Return the [X, Y] coordinate for the center point of the cell that contains the specified text.  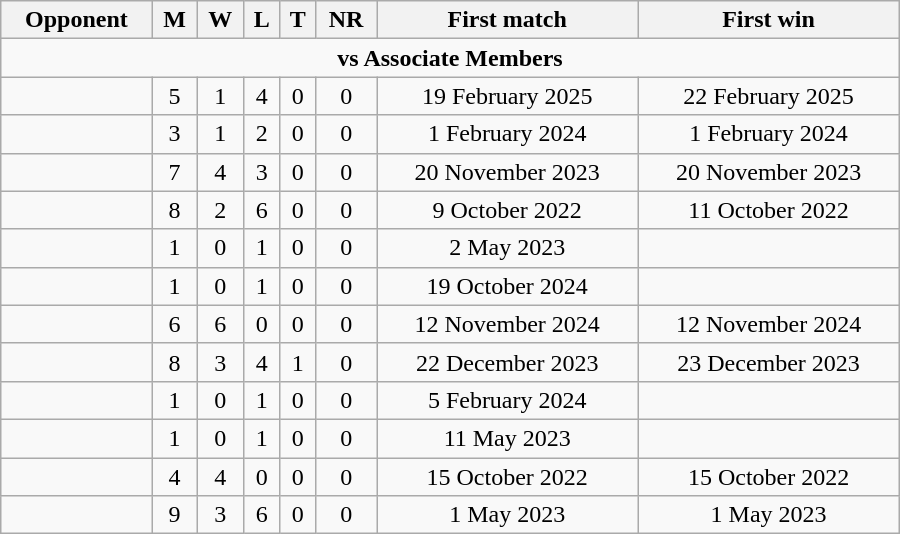
11 October 2022 [768, 210]
5 February 2024 [508, 400]
Opponent [76, 20]
T [298, 20]
9 [174, 515]
M [174, 20]
11 May 2023 [508, 438]
First match [508, 20]
First win [768, 20]
vs Associate Members [450, 58]
5 [174, 96]
23 December 2023 [768, 362]
7 [174, 172]
W [220, 20]
2 May 2023 [508, 248]
L [262, 20]
9 October 2022 [508, 210]
22 February 2025 [768, 96]
19 October 2024 [508, 286]
NR [346, 20]
19 February 2025 [508, 96]
22 December 2023 [508, 362]
